Identify which cell holds the provided text, then report its [X, Y] central coordinate. 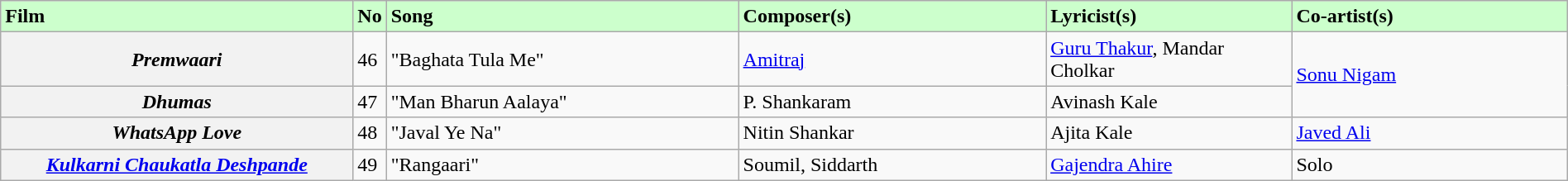
Dhumas [177, 102]
Premwaari [177, 60]
Ajita Kale [1169, 133]
Amitraj [892, 60]
Song [562, 17]
47 [370, 102]
WhatsApp Love [177, 133]
"Rangaari" [562, 164]
Film [177, 17]
48 [370, 133]
46 [370, 60]
Guru Thakur, Mandar Cholkar [1169, 60]
No [370, 17]
Composer(s) [892, 17]
Avinash Kale [1169, 102]
"Baghata Tula Me" [562, 60]
Gajendra Ahire [1169, 164]
Sonu Nigam [1429, 74]
Nitin Shankar [892, 133]
Solo [1429, 164]
Lyricist(s) [1169, 17]
"Javal Ye Na" [562, 133]
49 [370, 164]
"Man Bharun Aalaya" [562, 102]
Javed Ali [1429, 133]
P. Shankaram [892, 102]
Co-artist(s) [1429, 17]
Soumil, Siddarth [892, 164]
Kulkarni Chaukatla Deshpande [177, 164]
